Find where the given text appears and provide that cell's center as [X, Y] coordinate. 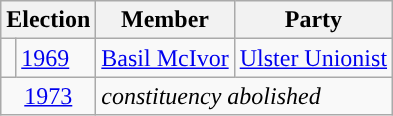
Ulster Unionist [313, 58]
Basil McIvor [165, 58]
constituency abolished [244, 96]
Election [48, 20]
Member [165, 20]
1969 [56, 58]
1973 [48, 96]
Party [313, 20]
